Scan for the cell matching the given text and deliver its (x, y) coordinate at center. 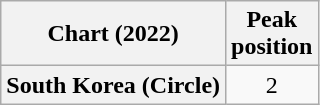
Chart (2022) (114, 34)
2 (272, 85)
South Korea (Circle) (114, 85)
Peakposition (272, 34)
